Find where the given text appears and provide that cell's center as [X, Y] coordinate. 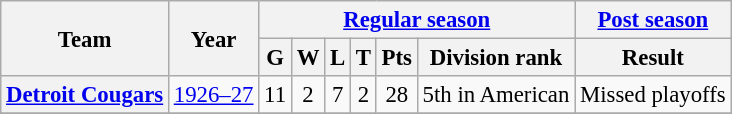
L [338, 58]
Division rank [496, 58]
T [364, 58]
Pts [396, 58]
Missed playoffs [653, 95]
1926–27 [213, 95]
7 [338, 95]
Result [653, 58]
G [276, 58]
11 [276, 95]
Regular season [417, 20]
Team [85, 38]
Year [213, 38]
28 [396, 95]
Post season [653, 20]
Detroit Cougars [85, 95]
W [308, 58]
5th in American [496, 95]
